Detect which cell encompasses the target text, then output its [X, Y] center coordinate. 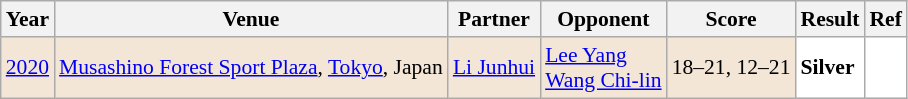
Ref [885, 19]
Silver [830, 68]
Opponent [604, 19]
Partner [494, 19]
Result [830, 19]
Lee Yang Wang Chi-lin [604, 68]
18–21, 12–21 [732, 68]
Year [28, 19]
2020 [28, 68]
Score [732, 19]
Venue [251, 19]
Musashino Forest Sport Plaza, Tokyo, Japan [251, 68]
Li Junhui [494, 68]
